Determine the [x, y] coordinate at the center of the cell enclosing the given text.  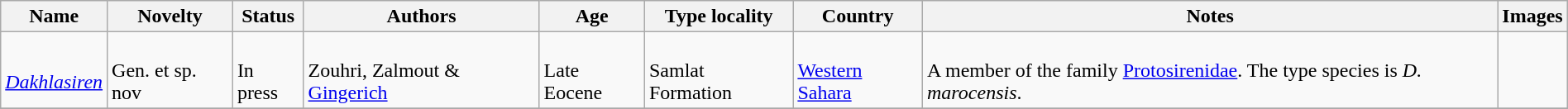
Type locality [718, 17]
Gen. et sp. nov [170, 70]
A member of the family Protosirenidae. The type species is D. marocensis. [1211, 70]
Name [55, 17]
Age [592, 17]
Authors [422, 17]
Country [858, 17]
Notes [1211, 17]
Novelty [170, 17]
Dakhlasiren [55, 70]
Western Sahara [858, 70]
In press [268, 70]
Images [1532, 17]
Late Eocene [592, 70]
Samlat Formation [718, 70]
Zouhri, Zalmout & Gingerich [422, 70]
Status [268, 17]
